Capture the cell that displays the provided text and extract its (x, y) central coordinate. 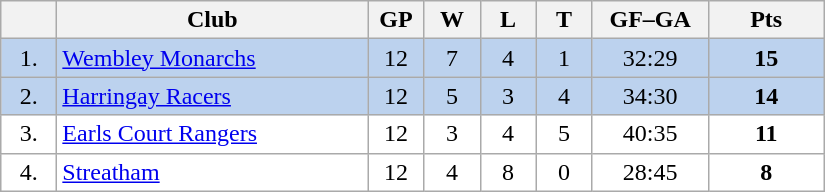
32:29 (650, 58)
W (452, 20)
2. (29, 96)
4. (29, 172)
GF–GA (650, 20)
1. (29, 58)
Pts (766, 20)
L (508, 20)
28:45 (650, 172)
3. (29, 134)
0 (564, 172)
Streatham (212, 172)
7 (452, 58)
40:35 (650, 134)
Wembley Monarchs (212, 58)
1 (564, 58)
15 (766, 58)
T (564, 20)
Earls Court Rangers (212, 134)
11 (766, 134)
Harringay Racers (212, 96)
Club (212, 20)
14 (766, 96)
34:30 (650, 96)
GP (396, 20)
